Extract the [x, y] coordinate from the center of the cell holding the provided text.  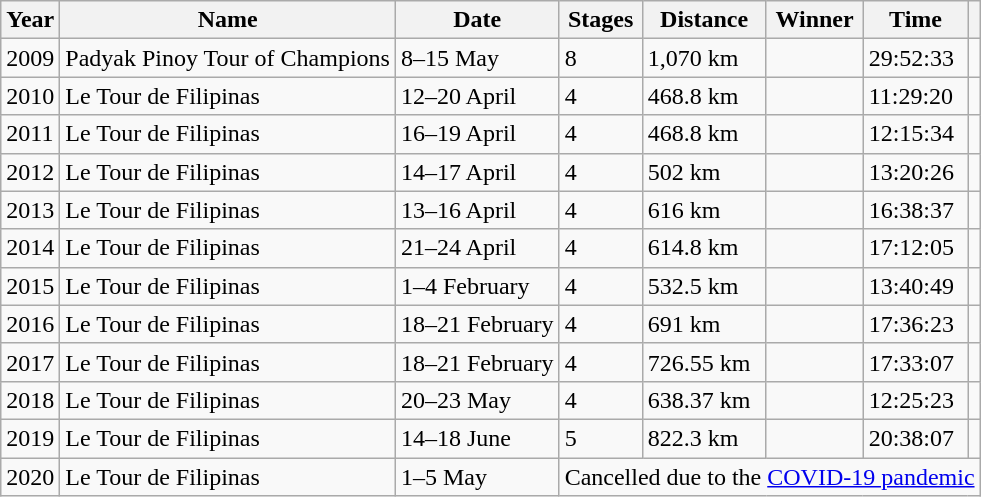
2010 [30, 96]
532.5 km [704, 286]
16–19 April [477, 134]
616 km [704, 210]
12–20 April [477, 96]
691 km [704, 324]
17:36:23 [916, 324]
14–17 April [477, 172]
13:20:26 [916, 172]
726.55 km [704, 362]
2017 [30, 362]
2014 [30, 248]
Year [30, 20]
17:33:07 [916, 362]
2012 [30, 172]
20–23 May [477, 400]
1,070 km [704, 58]
Padyak Pinoy Tour of Champions [228, 58]
2019 [30, 438]
2009 [30, 58]
Cancelled due to the COVID-19 pandemic [770, 477]
17:12:05 [916, 248]
2020 [30, 477]
13:40:49 [916, 286]
822.3 km [704, 438]
2011 [30, 134]
11:29:20 [916, 96]
21–24 April [477, 248]
Stages [600, 20]
16:38:37 [916, 210]
Time [916, 20]
14–18 June [477, 438]
20:38:07 [916, 438]
2018 [30, 400]
2016 [30, 324]
614.8 km [704, 248]
2013 [30, 210]
1–4 February [477, 286]
Name [228, 20]
12:15:34 [916, 134]
Distance [704, 20]
29:52:33 [916, 58]
12:25:23 [916, 400]
8–15 May [477, 58]
Date [477, 20]
Winner [814, 20]
638.37 km [704, 400]
13–16 April [477, 210]
2015 [30, 286]
5 [600, 438]
1–5 May [477, 477]
502 km [704, 172]
8 [600, 58]
